Detect which cell encompasses the target text, then output its (x, y) center coordinate. 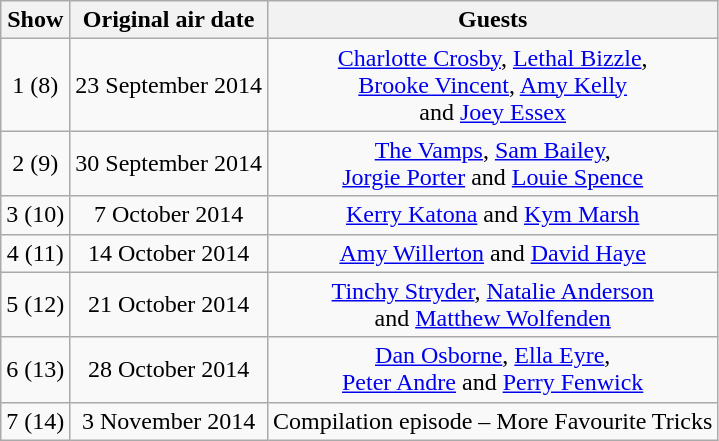
6 (13) (36, 370)
Show (36, 20)
14 October 2014 (169, 253)
1 (8) (36, 85)
23 September 2014 (169, 85)
Tinchy Stryder, Natalie Andersonand Matthew Wolfenden (492, 304)
4 (11) (36, 253)
3 (10) (36, 215)
7 (14) (36, 421)
Kerry Katona and Kym Marsh (492, 215)
21 October 2014 (169, 304)
Compilation episode – More Favourite Tricks (492, 421)
5 (12) (36, 304)
28 October 2014 (169, 370)
The Vamps, Sam Bailey,Jorgie Porter and Louie Spence (492, 164)
3 November 2014 (169, 421)
7 October 2014 (169, 215)
2 (9) (36, 164)
Charlotte Crosby, Lethal Bizzle,Brooke Vincent, Amy Kellyand Joey Essex (492, 85)
Amy Willerton and David Haye (492, 253)
Dan Osborne, Ella Eyre,Peter Andre and Perry Fenwick (492, 370)
Original air date (169, 20)
30 September 2014 (169, 164)
Guests (492, 20)
